Output the (x, y) coordinate of the center of the cell containing the given text.  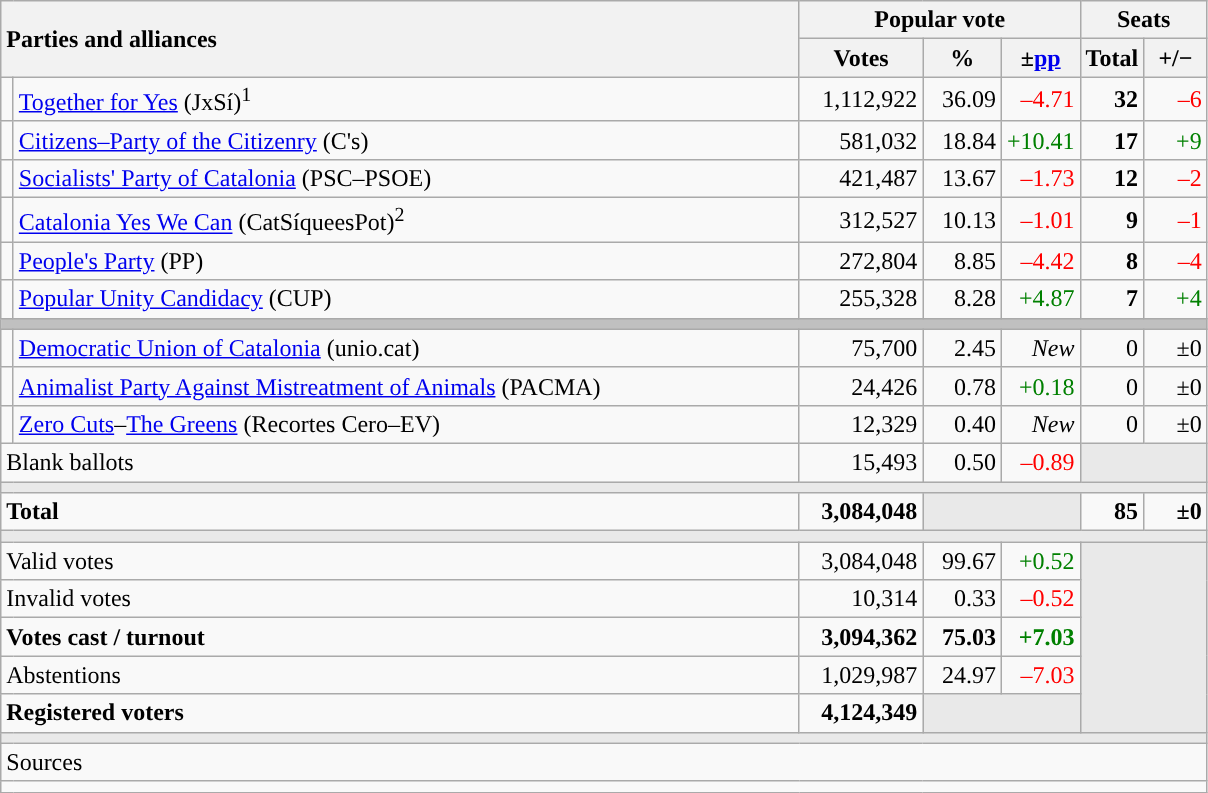
2.45 (962, 348)
0.33 (962, 599)
–6 (1176, 100)
10.13 (962, 220)
Registered voters (400, 713)
–4 (1176, 261)
±pp (1040, 58)
% (962, 58)
Sources (604, 762)
–2 (1176, 178)
18.84 (962, 140)
3,094,362 (861, 637)
9 (1112, 220)
12 (1112, 178)
8 (1112, 261)
People's Party (PP) (406, 261)
–7.03 (1040, 675)
7 (1112, 299)
17 (1112, 140)
255,328 (861, 299)
Zero Cuts–The Greens (Recortes Cero–EV) (406, 424)
+4 (1176, 299)
Votes (861, 58)
Seats (1144, 20)
Animalist Party Against Mistreatment of Animals (PACMA) (406, 386)
99.67 (962, 561)
Together for Yes (JxSí)1 (406, 100)
85 (1112, 512)
4,124,349 (861, 713)
75.03 (962, 637)
Parties and alliances (400, 39)
24,426 (861, 386)
8.85 (962, 261)
0.50 (962, 462)
13.67 (962, 178)
Abstentions (400, 675)
24.97 (962, 675)
–1 (1176, 220)
1,029,987 (861, 675)
Valid votes (400, 561)
+7.03 (1040, 637)
Blank ballots (400, 462)
421,487 (861, 178)
0.40 (962, 424)
+4.87 (1040, 299)
32 (1112, 100)
Citizens–Party of the Citizenry (C's) (406, 140)
36.09 (962, 100)
15,493 (861, 462)
–0.52 (1040, 599)
0.78 (962, 386)
Votes cast / turnout (400, 637)
+0.52 (1040, 561)
581,032 (861, 140)
Popular Unity Candidacy (CUP) (406, 299)
+10.41 (1040, 140)
312,527 (861, 220)
8.28 (962, 299)
+9 (1176, 140)
75,700 (861, 348)
Socialists' Party of Catalonia (PSC–PSOE) (406, 178)
–0.89 (1040, 462)
272,804 (861, 261)
Popular vote (940, 20)
–1.01 (1040, 220)
–4.71 (1040, 100)
+/− (1176, 58)
10,314 (861, 599)
12,329 (861, 424)
Catalonia Yes We Can (CatSíqueesPot)2 (406, 220)
+0.18 (1040, 386)
–1.73 (1040, 178)
1,112,922 (861, 100)
Invalid votes (400, 599)
–4.42 (1040, 261)
Democratic Union of Catalonia (unio.cat) (406, 348)
